Detect which cell encompasses the target text, then output its (X, Y) center coordinate. 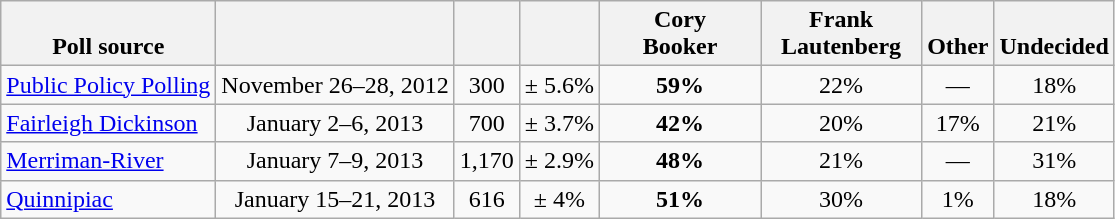
Public Policy Polling (108, 85)
616 (486, 199)
January 7–9, 2013 (335, 161)
FrankLautenberg (842, 34)
January 15–21, 2013 (335, 199)
Quinnipiac (108, 199)
31% (1054, 161)
Merriman-River (108, 161)
± 4% (559, 199)
22% (842, 85)
November 26–28, 2012 (335, 85)
17% (958, 123)
700 (486, 123)
± 3.7% (559, 123)
January 2–6, 2013 (335, 123)
30% (842, 199)
Undecided (1054, 34)
42% (680, 123)
± 2.9% (559, 161)
1,170 (486, 161)
Fairleigh Dickinson (108, 123)
300 (486, 85)
51% (680, 199)
± 5.6% (559, 85)
59% (680, 85)
20% (842, 123)
Poll source (108, 34)
1% (958, 199)
48% (680, 161)
CoryBooker (680, 34)
Other (958, 34)
